Find where the given text appears and provide that cell's center as [X, Y] coordinate. 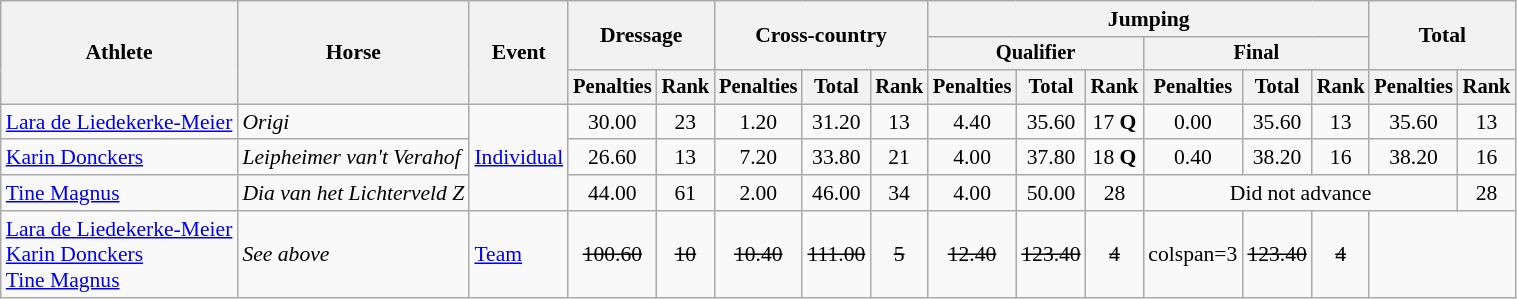
10.40 [758, 254]
Tine Magnus [120, 193]
46.00 [836, 193]
26.60 [612, 158]
0.40 [1192, 158]
37.80 [1050, 158]
Athlete [120, 52]
colspan=3 [1192, 254]
Dressage [641, 36]
44.00 [612, 193]
12.40 [972, 254]
Event [518, 52]
0.00 [1192, 122]
50.00 [1050, 193]
100.60 [612, 254]
17 Q [1115, 122]
Lara de Liedekerke-Meier [120, 122]
Team [518, 254]
Did not advance [1300, 193]
2.00 [758, 193]
7.20 [758, 158]
61 [686, 193]
Qualifier [1036, 54]
21 [899, 158]
Horse [353, 52]
Origi [353, 122]
111.00 [836, 254]
34 [899, 193]
33.80 [836, 158]
Dia van het Lichterveld Z [353, 193]
4.40 [972, 122]
18 Q [1115, 158]
Cross-country [821, 36]
30.00 [612, 122]
31.20 [836, 122]
Final [1256, 54]
5 [899, 254]
Karin Donckers [120, 158]
Individual [518, 158]
1.20 [758, 122]
Lara de Liedekerke-MeierKarin DonckersTine Magnus [120, 254]
10 [686, 254]
23 [686, 122]
Leipheimer van't Verahof [353, 158]
Jumping [1149, 19]
See above [353, 254]
